Capture the cell that displays the provided text and extract its [x, y] central coordinate. 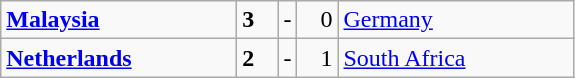
3 [258, 20]
Malaysia [119, 20]
0 [318, 20]
1 [318, 58]
South Africa [456, 58]
2 [258, 58]
Netherlands [119, 58]
Germany [456, 20]
